Search for the cell housing the specified text and yield its (X, Y) center coordinate. 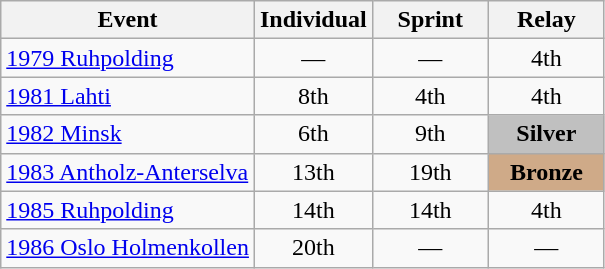
8th (313, 96)
1986 Oslo Holmenkollen (128, 248)
Bronze (546, 172)
Silver (546, 134)
Individual (313, 20)
20th (313, 248)
1981 Lahti (128, 96)
19th (430, 172)
1985 Ruhpolding (128, 210)
Sprint (430, 20)
1982 Minsk (128, 134)
1979 Ruhpolding (128, 58)
13th (313, 172)
6th (313, 134)
Event (128, 20)
1983 Antholz-Anterselva (128, 172)
Relay (546, 20)
9th (430, 134)
